Capture the cell that displays the provided text and extract its (X, Y) central coordinate. 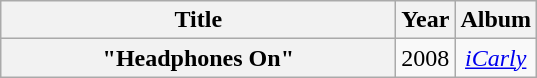
Title (198, 20)
Album (496, 20)
Year (426, 20)
2008 (426, 58)
iCarly (496, 58)
"Headphones On" (198, 58)
